Return (x, y) of the center of cell containing provided text 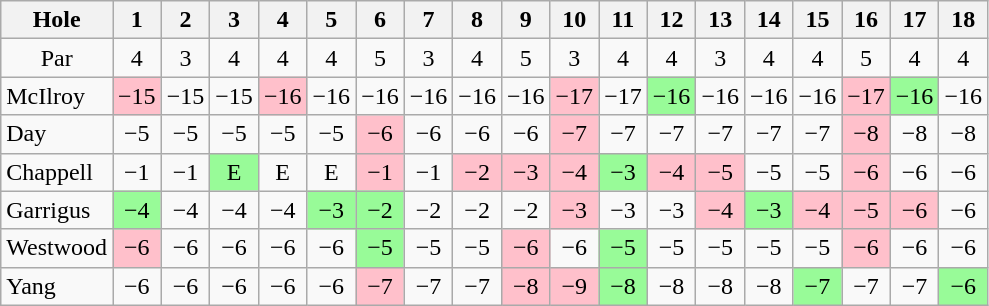
Yang (57, 286)
14 (768, 20)
13 (720, 20)
McIlroy (57, 96)
Par (57, 58)
−9 (574, 286)
6 (380, 20)
9 (526, 20)
12 (672, 20)
Westwood (57, 248)
7 (428, 20)
Day (57, 134)
Garrigus (57, 210)
18 (964, 20)
1 (138, 20)
10 (574, 20)
Chappell (57, 172)
2 (186, 20)
16 (866, 20)
11 (624, 20)
Hole (57, 20)
17 (914, 20)
8 (478, 20)
15 (818, 20)
